Scan for the cell matching the given text and deliver its (X, Y) coordinate at center. 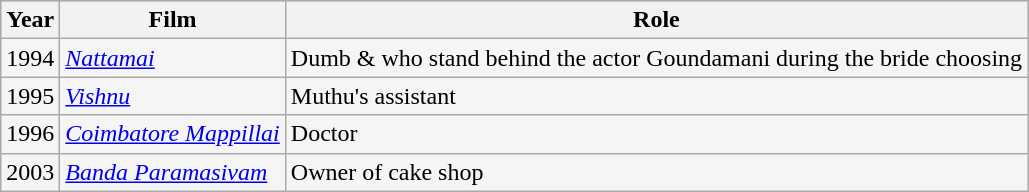
Vishnu (173, 96)
Year (30, 20)
1994 (30, 58)
1995 (30, 96)
Coimbatore Mappillai (173, 134)
Doctor (656, 134)
Owner of cake shop (656, 172)
Dumb & who stand behind the actor Goundamani during the bride choosing (656, 58)
2003 (30, 172)
Banda Paramasivam (173, 172)
Nattamai (173, 58)
Muthu's assistant (656, 96)
Role (656, 20)
Film (173, 20)
1996 (30, 134)
